Detect which cell encompasses the target text, then output its [X, Y] center coordinate. 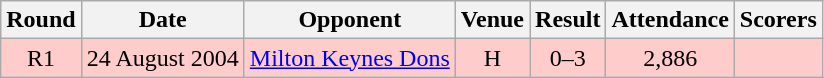
H [492, 58]
Result [568, 20]
R1 [41, 58]
2,886 [670, 58]
Venue [492, 20]
Round [41, 20]
Scorers [778, 20]
Attendance [670, 20]
24 August 2004 [162, 58]
Opponent [350, 20]
Date [162, 20]
0–3 [568, 58]
Milton Keynes Dons [350, 58]
